Return the [X, Y] coordinate for the center point of the cell that contains the specified text.  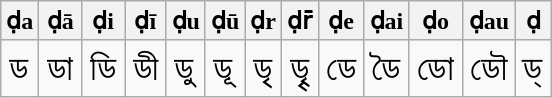
ডৃ [264, 68]
ডৌ [488, 68]
ডৈ [386, 68]
ḍā [60, 21]
ḍe [341, 21]
ডৄ [300, 68]
ḍu [186, 21]
ḍa [20, 21]
ḍai [386, 21]
ḍū [224, 21]
ডে [341, 68]
ḍo [436, 21]
ḍi [104, 21]
ḍau [488, 21]
ḍī [146, 21]
ডূ [224, 68]
ḍr̄ [300, 21]
ḍr [264, 21]
ডু [186, 68]
ড [20, 68]
ডা [60, 68]
ড্ [534, 68]
ডী [146, 68]
ḍ [534, 21]
ডি [104, 68]
ডো [436, 68]
